Locate the cell with the specified text and output its (X, Y) center coordinate. 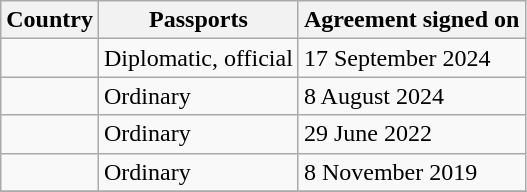
29 June 2022 (412, 134)
Diplomatic, official (198, 58)
Passports (198, 20)
Agreement signed on (412, 20)
17 September 2024 (412, 58)
8 August 2024 (412, 96)
8 November 2019 (412, 172)
Country (50, 20)
